Detect which cell encompasses the target text, then output its (X, Y) center coordinate. 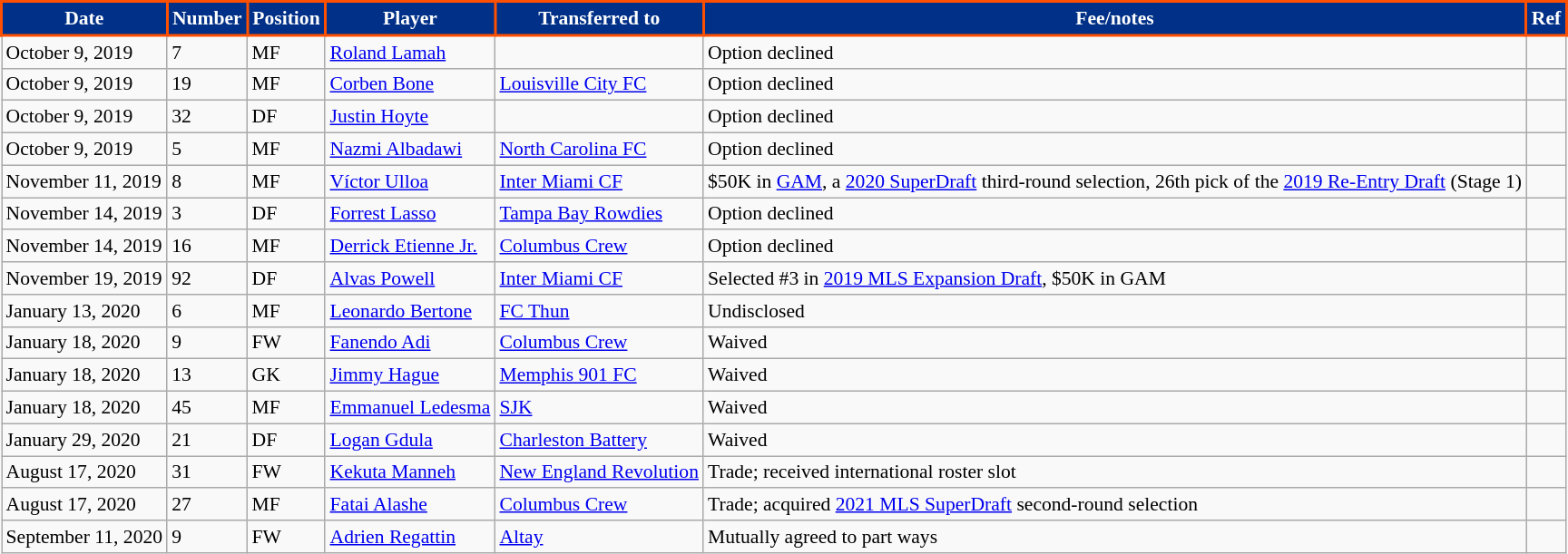
Altay (599, 537)
Louisville City FC (599, 84)
SJK (599, 408)
7 (207, 52)
Transferred to (599, 18)
Forrest Lasso (410, 214)
Emmanuel Ledesma (410, 408)
Position (286, 18)
Memphis 901 FC (599, 375)
Undisclosed (1114, 311)
New England Revolution (599, 472)
Trade; acquired 2021 MLS SuperDraft second-round selection (1114, 505)
32 (207, 117)
Roland Lamah (410, 52)
Logan Gdula (410, 440)
16 (207, 247)
Ref (1546, 18)
27 (207, 505)
North Carolina FC (599, 150)
8 (207, 181)
Mutually agreed to part ways (1114, 537)
$50K in GAM, a 2020 SuperDraft third-round selection, 26th pick of the 2019 Re-Entry Draft (Stage 1) (1114, 181)
November 19, 2019 (85, 278)
31 (207, 472)
Fee/notes (1114, 18)
GK (286, 375)
Jimmy Hague (410, 375)
Fanendo Adi (410, 343)
Adrien Regattin (410, 537)
November 11, 2019 (85, 181)
Trade; received international roster slot (1114, 472)
5 (207, 150)
Derrick Etienne Jr. (410, 247)
January 29, 2020 (85, 440)
Number (207, 18)
Tampa Bay Rowdies (599, 214)
Leonardo Bertone (410, 311)
Kekuta Manneh (410, 472)
Alvas Powell (410, 278)
Selected #3 in 2019 MLS Expansion Draft, $50K in GAM (1114, 278)
FC Thun (599, 311)
19 (207, 84)
45 (207, 408)
13 (207, 375)
Date (85, 18)
Charleston Battery (599, 440)
3 (207, 214)
January 13, 2020 (85, 311)
6 (207, 311)
Corben Bone (410, 84)
Fatai Alashe (410, 505)
Nazmi Albadawi (410, 150)
September 11, 2020 (85, 537)
Víctor Ulloa (410, 181)
92 (207, 278)
Player (410, 18)
21 (207, 440)
Justin Hoyte (410, 117)
